For the text-containing cell, return its midpoint in (X, Y) coordinate format. 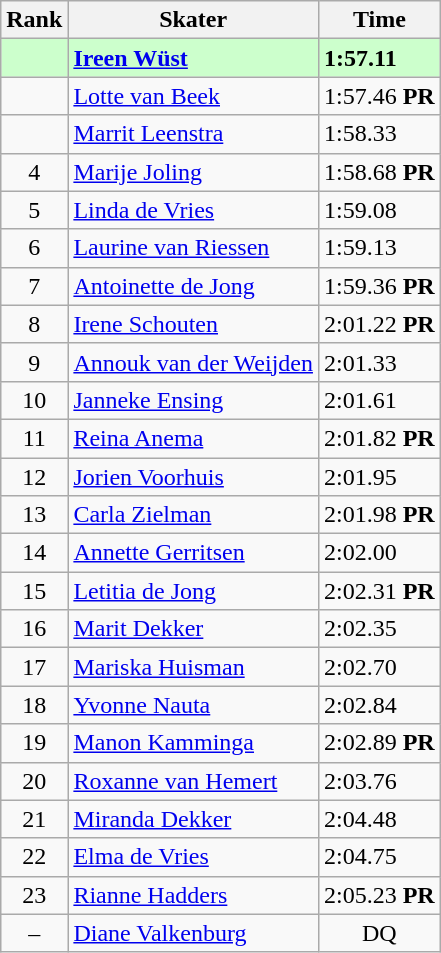
12 (34, 477)
Jorien Voorhuis (194, 477)
– (34, 933)
Miranda Dekker (194, 819)
5 (34, 210)
10 (34, 400)
DQ (379, 933)
Mariska Huisman (194, 667)
15 (34, 591)
Marit Dekker (194, 629)
1:57.46 PR (379, 96)
20 (34, 781)
2:04.48 (379, 819)
14 (34, 553)
1:59.08 (379, 210)
23 (34, 895)
16 (34, 629)
Laurine van Riessen (194, 248)
4 (34, 172)
Marrit Leenstra (194, 134)
Janneke Ensing (194, 400)
22 (34, 857)
9 (34, 362)
Annouk van der Weijden (194, 362)
18 (34, 705)
2:01.22 PR (379, 324)
Manon Kamminga (194, 743)
19 (34, 743)
17 (34, 667)
Roxanne van Hemert (194, 781)
2:01.33 (379, 362)
Reina Anema (194, 438)
2:02.35 (379, 629)
2:02.00 (379, 553)
11 (34, 438)
21 (34, 819)
2:01.82 PR (379, 438)
2:04.75 (379, 857)
1:57.11 (379, 58)
2:05.23 PR (379, 895)
Yvonne Nauta (194, 705)
Rank (34, 20)
1:58.33 (379, 134)
1:59.36 PR (379, 286)
6 (34, 248)
Ireen Wüst (194, 58)
1:59.13 (379, 248)
7 (34, 286)
2:02.31 PR (379, 591)
8 (34, 324)
Lotte van Beek (194, 96)
Diane Valkenburg (194, 933)
2:03.76 (379, 781)
2:02.84 (379, 705)
2:02.70 (379, 667)
Letitia de Jong (194, 591)
2:02.89 PR (379, 743)
Annette Gerritsen (194, 553)
Antoinette de Jong (194, 286)
Skater (194, 20)
Time (379, 20)
Marije Joling (194, 172)
Elma de Vries (194, 857)
2:01.61 (379, 400)
Carla Zielman (194, 515)
2:01.98 PR (379, 515)
1:58.68 PR (379, 172)
Linda de Vries (194, 210)
2:01.95 (379, 477)
13 (34, 515)
Irene Schouten (194, 324)
Rianne Hadders (194, 895)
